Find where the given text appears and provide that cell's center as (X, Y) coordinate. 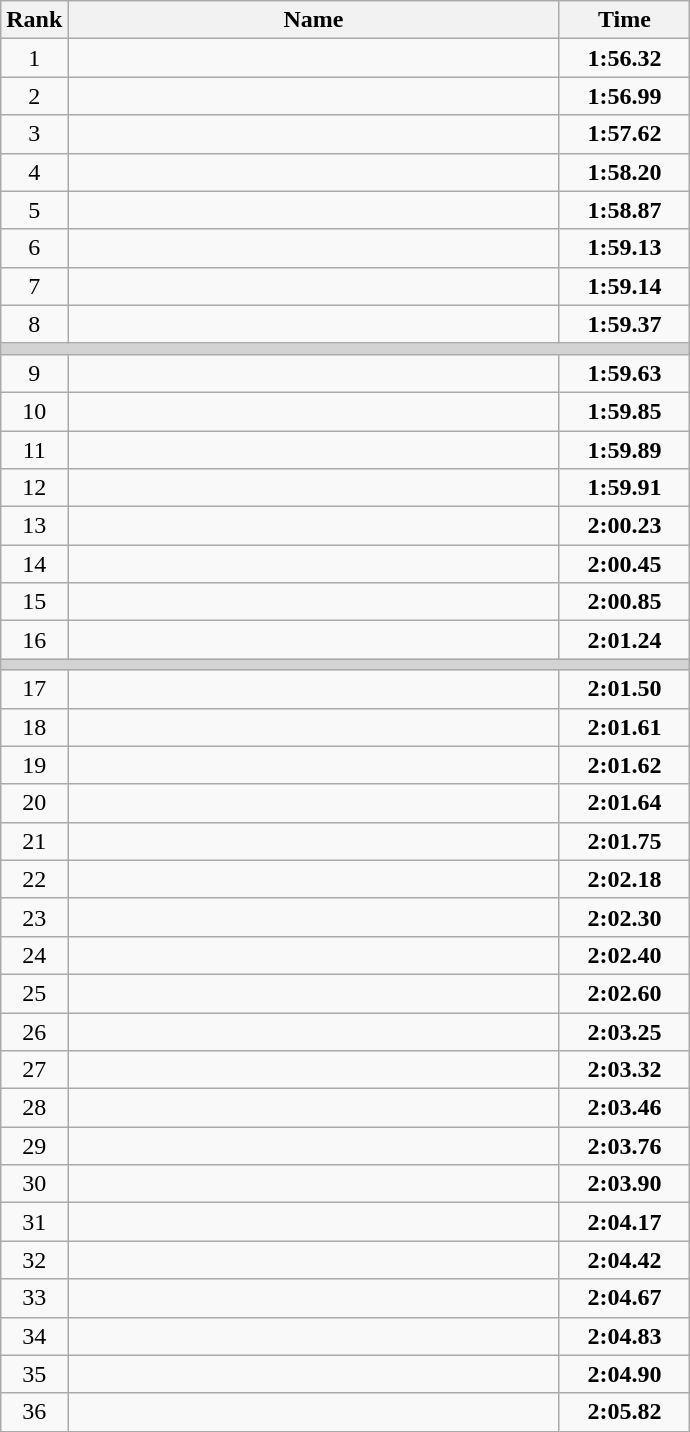
21 (34, 841)
2:03.25 (624, 1031)
3 (34, 134)
2:00.85 (624, 602)
1:59.91 (624, 488)
12 (34, 488)
2:04.90 (624, 1374)
2:03.76 (624, 1146)
1:59.89 (624, 449)
2:04.67 (624, 1298)
1:56.32 (624, 58)
25 (34, 993)
2:02.30 (624, 917)
24 (34, 955)
1:59.85 (624, 411)
2 (34, 96)
19 (34, 765)
2:03.46 (624, 1108)
2:04.17 (624, 1222)
35 (34, 1374)
2:00.45 (624, 564)
8 (34, 324)
1:59.63 (624, 373)
2:02.18 (624, 879)
17 (34, 689)
2:01.24 (624, 640)
2:01.50 (624, 689)
2:01.62 (624, 765)
1:57.62 (624, 134)
2:04.83 (624, 1336)
10 (34, 411)
1:59.13 (624, 248)
7 (34, 286)
18 (34, 727)
1:59.37 (624, 324)
16 (34, 640)
23 (34, 917)
2:02.60 (624, 993)
Name (314, 20)
9 (34, 373)
4 (34, 172)
30 (34, 1184)
1:59.14 (624, 286)
2:02.40 (624, 955)
6 (34, 248)
2:01.75 (624, 841)
36 (34, 1412)
11 (34, 449)
13 (34, 526)
2:04.42 (624, 1260)
2:01.64 (624, 803)
31 (34, 1222)
32 (34, 1260)
Time (624, 20)
2:03.32 (624, 1070)
1:58.87 (624, 210)
2:01.61 (624, 727)
15 (34, 602)
26 (34, 1031)
Rank (34, 20)
1:58.20 (624, 172)
2:03.90 (624, 1184)
14 (34, 564)
22 (34, 879)
5 (34, 210)
20 (34, 803)
2:05.82 (624, 1412)
33 (34, 1298)
2:00.23 (624, 526)
34 (34, 1336)
29 (34, 1146)
27 (34, 1070)
28 (34, 1108)
1 (34, 58)
1:56.99 (624, 96)
